Extract the (x, y) coordinate from the center of the cell holding the provided text.  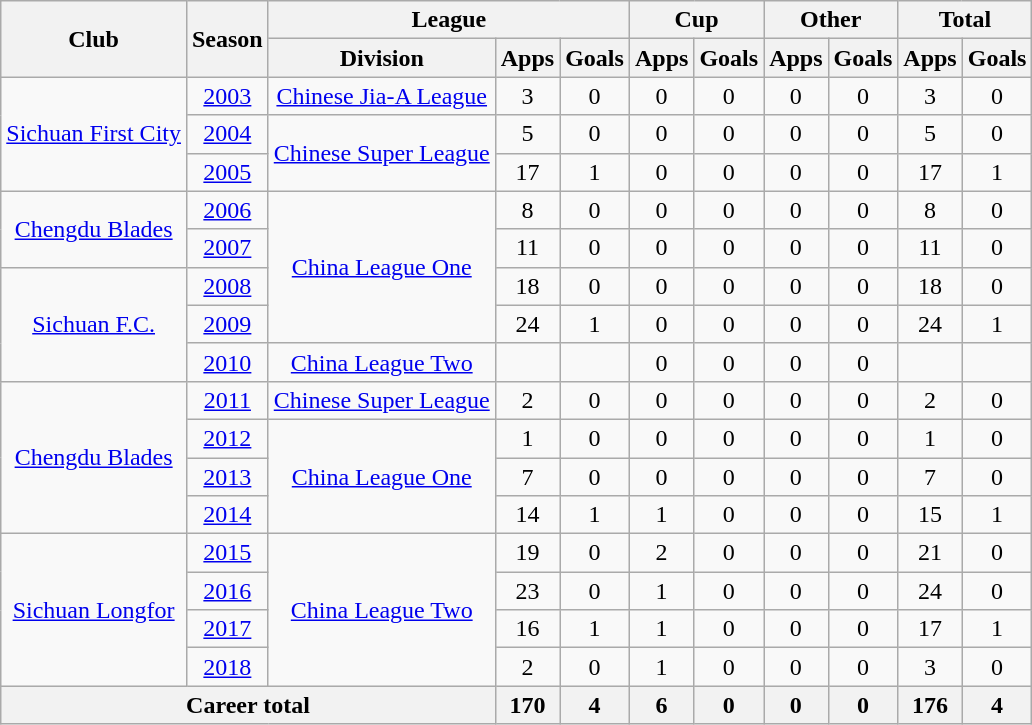
2014 (227, 515)
Season (227, 39)
15 (930, 515)
21 (930, 553)
2018 (227, 667)
16 (527, 629)
Club (94, 39)
2010 (227, 362)
14 (527, 515)
2015 (227, 553)
Cup (696, 20)
2017 (227, 629)
23 (527, 591)
Division (382, 58)
Other (831, 20)
2004 (227, 134)
176 (930, 705)
Total (965, 20)
Sichuan Longfor (94, 610)
2005 (227, 172)
Chinese Jia-A League (382, 96)
6 (661, 705)
Sichuan First City (94, 134)
2011 (227, 400)
Career total (248, 705)
League (448, 20)
Sichuan F.C. (94, 324)
2003 (227, 96)
2016 (227, 591)
2009 (227, 324)
170 (527, 705)
19 (527, 553)
2007 (227, 248)
2008 (227, 286)
2006 (227, 210)
2013 (227, 477)
2012 (227, 438)
